Detect which cell encompasses the target text, then output its [x, y] center coordinate. 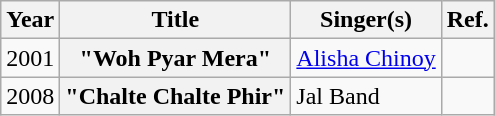
2008 [30, 96]
"Woh Pyar Mera" [176, 58]
Year [30, 20]
"Chalte Chalte Phir" [176, 96]
Title [176, 20]
Alisha Chinoy [366, 58]
Jal Band [366, 96]
2001 [30, 58]
Ref. [468, 20]
Singer(s) [366, 20]
